Search for the cell housing the specified text and yield its [x, y] center coordinate. 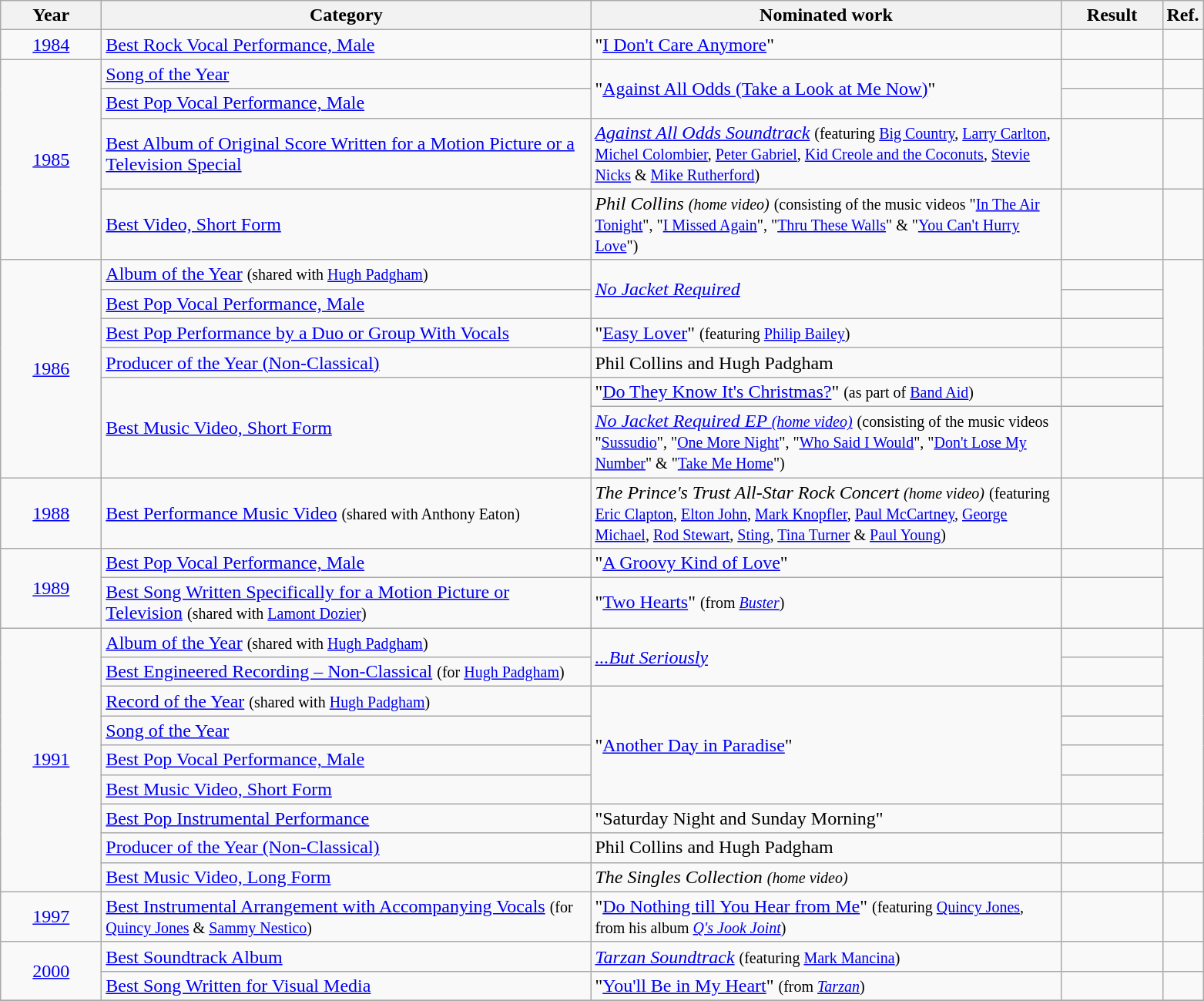
"Do They Know It's Christmas?" (as part of Band Aid) [826, 391]
Category [347, 15]
1991 [51, 760]
"Against All Odds (Take a Look at Me Now)" [826, 89]
Best Pop Performance by a Duo or Group With Vocals [347, 333]
The Singles Collection (home video) [826, 877]
Best Video, Short Form [347, 224]
Best Rock Vocal Performance, Male [347, 45]
Phil Collins (home video) (consisting of the music videos "In The Air Tonight", "I Missed Again", "Thru These Walls" & "You Can't Hurry Love") [826, 224]
Nominated work [826, 15]
"Do Nothing till You Hear from Me" (featuring Quincy Jones, from his album Q's Jook Joint) [826, 917]
Year [51, 15]
"A Groovy Kind of Love" [826, 563]
"I Don't Care Anymore" [826, 45]
No Jacket Required [826, 289]
Best Instrumental Arrangement with Accompanying Vocals (for Quincy Jones & Sammy Nestico) [347, 917]
"You'll Be in My Heart" (from Tarzan) [826, 986]
Best Soundtrack Album [347, 956]
Best Song Written Specifically for a Motion Picture or Television (shared with Lamont Dozier) [347, 603]
1984 [51, 45]
"Easy Lover" (featuring Philip Bailey) [826, 333]
Best Pop Instrumental Performance [347, 818]
Record of the Year (shared with Hugh Padgham) [347, 701]
Best Album of Original Score Written for a Motion Picture or a Television Special [347, 153]
Tarzan Soundtrack (featuring Mark Mancina) [826, 956]
1985 [51, 160]
2000 [51, 971]
1988 [51, 513]
"Another Day in Paradise" [826, 745]
Best Song Written for Visual Media [347, 986]
Best Engineered Recording – Non-Classical (for Hugh Padgham) [347, 672]
1986 [51, 368]
Best Performance Music Video (shared with Anthony Eaton) [347, 513]
...But Seriously [826, 657]
"Saturday Night and Sunday Morning" [826, 818]
1989 [51, 589]
Result [1112, 15]
1997 [51, 917]
"Two Hearts" (from Buster) [826, 603]
Best Music Video, Long Form [347, 877]
Ref. [1183, 15]
